From the cell containing the given text, extract its center point as (x, y) coordinate. 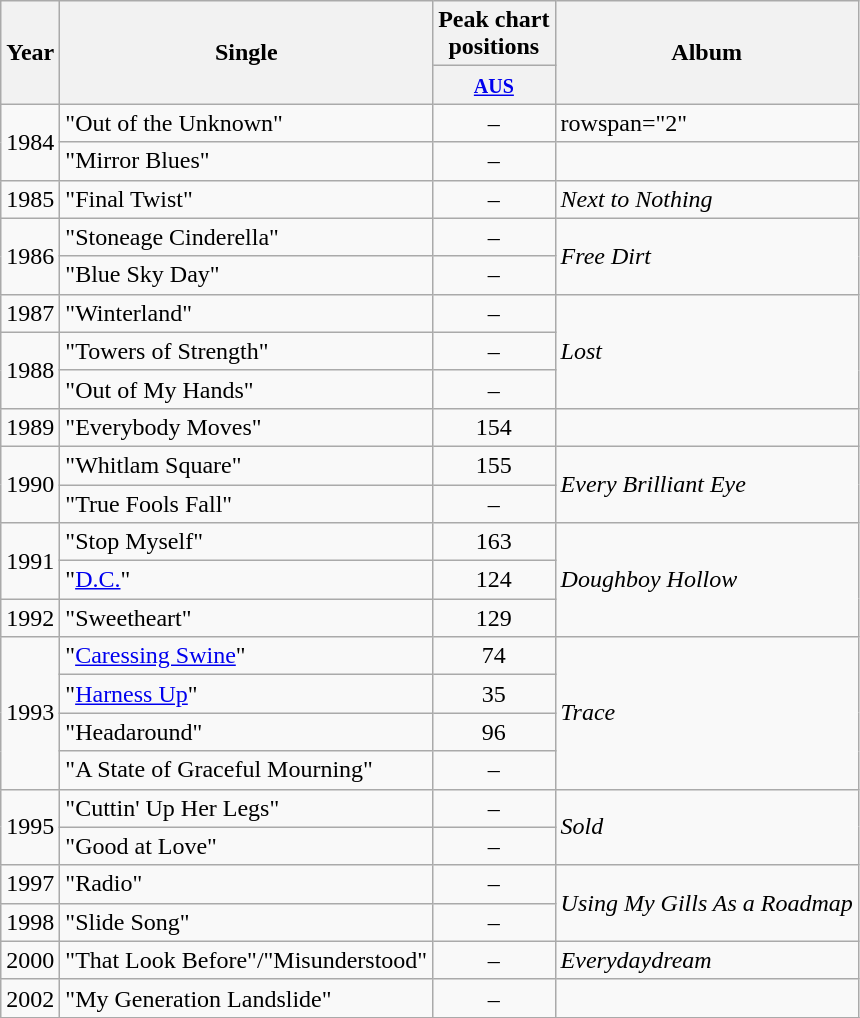
"Everybody Moves" (246, 427)
Every Brilliant Eye (706, 484)
Sold (706, 827)
"Harness Up" (246, 694)
1985 (30, 199)
2000 (30, 960)
2002 (30, 998)
"Radio" (246, 884)
1992 (30, 618)
154 (494, 427)
"Mirror Blues" (246, 161)
"Out of the Unknown" (246, 123)
"Out of My Hands" (246, 389)
1987 (30, 313)
"Cuttin' Up Her Legs" (246, 808)
Year (30, 52)
35 (494, 694)
"Blue Sky Day" (246, 275)
Album (706, 52)
"Whitlam Square" (246, 465)
"My Generation Landslide" (246, 998)
"Slide Song" (246, 922)
163 (494, 542)
"True Fools Fall" (246, 503)
Doughboy Hollow (706, 580)
1990 (30, 484)
1997 (30, 884)
1986 (30, 256)
"Good at Love" (246, 846)
1991 (30, 561)
155 (494, 465)
Single (246, 52)
Free Dirt (706, 256)
1989 (30, 427)
124 (494, 580)
"Stop Myself" (246, 542)
Next to Nothing (706, 199)
"A State of Graceful Mourning" (246, 770)
"Towers of Strength" (246, 351)
Lost (706, 351)
"Sweetheart" (246, 618)
Peak chartpositions (494, 34)
1998 (30, 922)
AUS (494, 85)
1993 (30, 713)
"D.C." (246, 580)
1984 (30, 142)
74 (494, 656)
"Headaround" (246, 732)
"Caressing Swine" (246, 656)
"That Look Before"/"Misunderstood" (246, 960)
"Winterland" (246, 313)
129 (494, 618)
Everydaydream (706, 960)
96 (494, 732)
"Final Twist" (246, 199)
1988 (30, 370)
"Stoneage Cinderella" (246, 237)
Trace (706, 713)
rowspan="2" (706, 123)
Using My Gills As a Roadmap (706, 903)
1995 (30, 827)
